Scan for the cell matching the given text and deliver its (X, Y) coordinate at center. 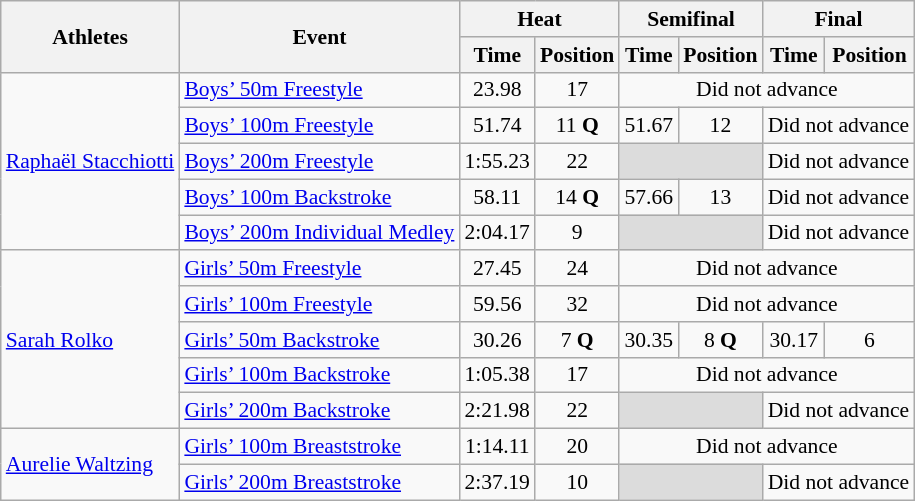
7 Q (577, 340)
10 (577, 482)
Boys’ 50m Freestyle (319, 90)
2:04.17 (496, 233)
30.17 (794, 340)
Aurelie Waltzing (90, 464)
51.67 (648, 126)
2:21.98 (496, 411)
Girls’ 100m Backstroke (319, 375)
Raphaël Stacchiotti (90, 161)
Girls’ 50m Backstroke (319, 340)
Girls’ 200m Breaststroke (319, 482)
Boys’ 100m Freestyle (319, 126)
Girls’ 100m Breaststroke (319, 447)
20 (577, 447)
58.11 (496, 197)
13 (720, 197)
Girls’ 200m Backstroke (319, 411)
1:05.38 (496, 375)
8 Q (720, 340)
Event (319, 36)
11 Q (577, 126)
2:37.19 (496, 482)
Final (839, 19)
Boys’ 200m Freestyle (319, 162)
57.66 (648, 197)
59.56 (496, 304)
Athletes (90, 36)
51.74 (496, 126)
Boys’ 100m Backstroke (319, 197)
Girls’ 50m Freestyle (319, 269)
Heat (539, 19)
14 Q (577, 197)
1:55.23 (496, 162)
Sarah Rolko (90, 340)
Boys’ 200m Individual Medley (319, 233)
30.26 (496, 340)
27.45 (496, 269)
9 (577, 233)
24 (577, 269)
6 (870, 340)
32 (577, 304)
Semifinal (690, 19)
1:14.11 (496, 447)
23.98 (496, 90)
12 (720, 126)
30.35 (648, 340)
Girls’ 100m Freestyle (319, 304)
